Extract the (x, y) coordinate from the center of the cell holding the provided text.  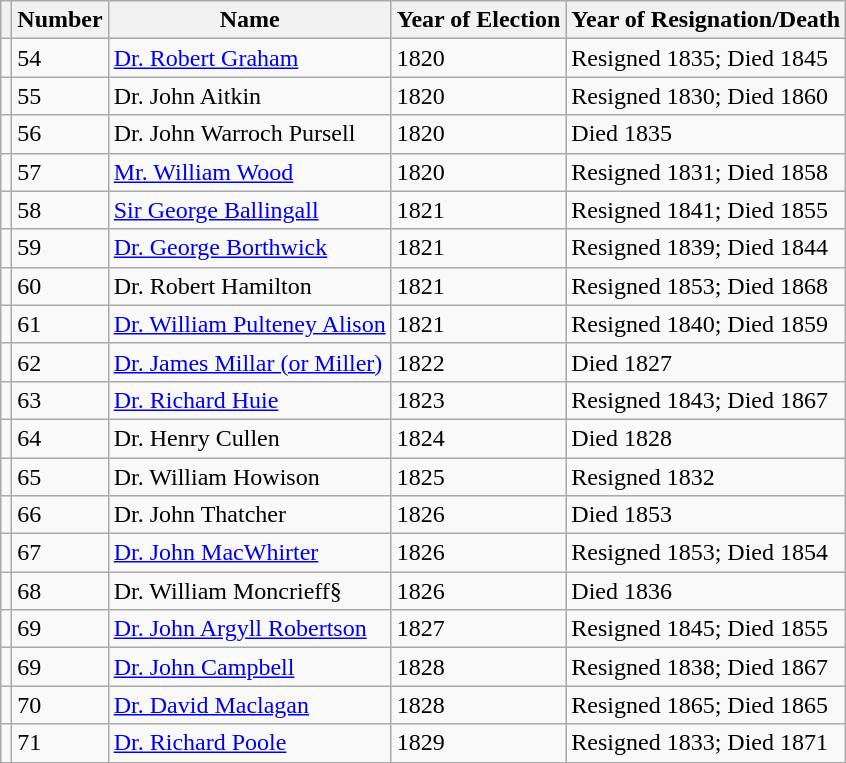
Resigned 1839; Died 1844 (706, 248)
Resigned 1841; Died 1855 (706, 210)
Dr. Richard Poole (250, 743)
Dr. Robert Hamilton (250, 286)
Dr. William Howison (250, 477)
Sir George Ballingall (250, 210)
Dr. David Maclagan (250, 705)
Year of Election (478, 20)
55 (60, 96)
1829 (478, 743)
1822 (478, 362)
Dr. James Millar (or Miller) (250, 362)
Resigned 1865; Died 1865 (706, 705)
Dr. Richard Huie (250, 400)
Resigned 1843; Died 1867 (706, 400)
59 (60, 248)
64 (60, 438)
Died 1827 (706, 362)
61 (60, 324)
62 (60, 362)
Resigned 1831; Died 1858 (706, 172)
Resigned 1840; Died 1859 (706, 324)
Name (250, 20)
Dr. John MacWhirter (250, 553)
Dr. John Argyll Robertson (250, 629)
65 (60, 477)
Dr. George Borthwick (250, 248)
66 (60, 515)
58 (60, 210)
63 (60, 400)
Dr. Robert Graham (250, 58)
Died 1835 (706, 134)
Dr. John Aitkin (250, 96)
70 (60, 705)
54 (60, 58)
56 (60, 134)
1823 (478, 400)
57 (60, 172)
Resigned 1838; Died 1867 (706, 667)
Resigned 1830; Died 1860 (706, 96)
Dr. John Thatcher (250, 515)
Died 1836 (706, 591)
Dr. John Warroch Pursell (250, 134)
1824 (478, 438)
Resigned 1853; Died 1868 (706, 286)
71 (60, 743)
Died 1828 (706, 438)
1825 (478, 477)
Resigned 1835; Died 1845 (706, 58)
Dr. William Pulteney Alison (250, 324)
Dr. Henry Cullen (250, 438)
Died 1853 (706, 515)
Year of Resignation/Death (706, 20)
Resigned 1833; Died 1871 (706, 743)
Dr. John Campbell (250, 667)
Resigned 1832 (706, 477)
68 (60, 591)
Mr. William Wood (250, 172)
Dr. William Moncrieff§ (250, 591)
Number (60, 20)
67 (60, 553)
60 (60, 286)
1827 (478, 629)
Resigned 1845; Died 1855 (706, 629)
Resigned 1853; Died 1854 (706, 553)
